For the text-containing cell, return its midpoint in (X, Y) coordinate format. 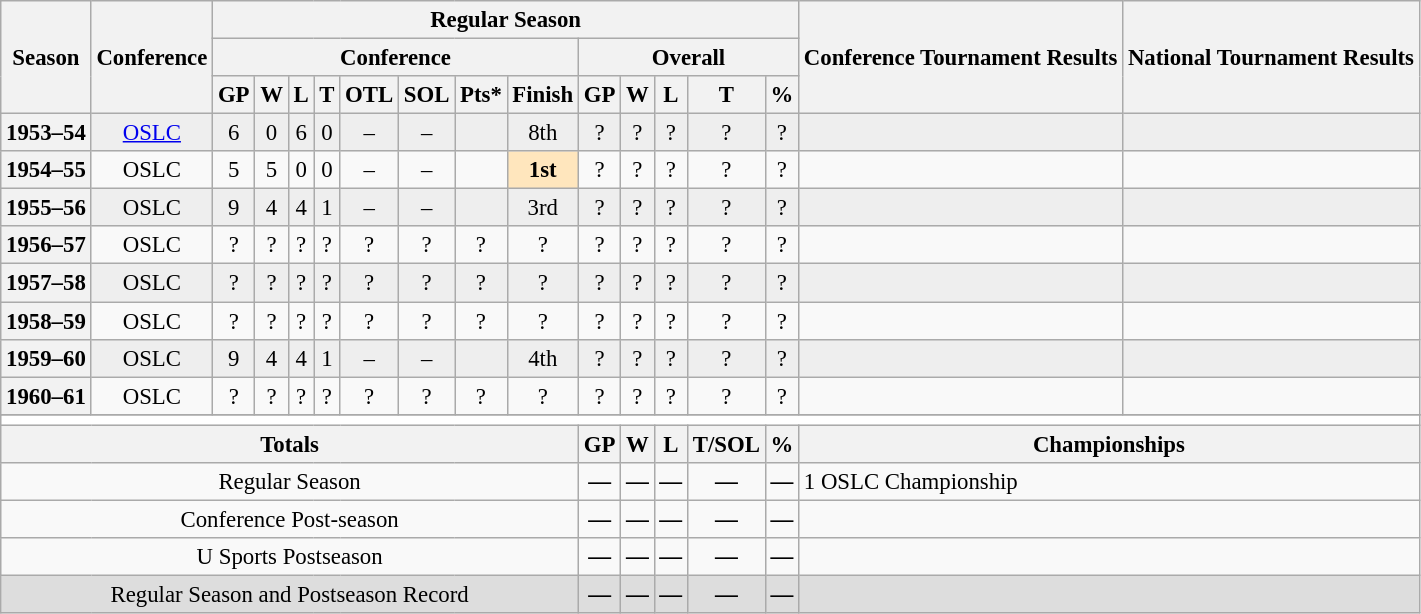
Season (46, 58)
Conference Post-season (290, 519)
Championships (1110, 444)
U Sports Postseason (290, 557)
1953–54 (46, 133)
Finish (542, 95)
1st (542, 170)
Conference Tournament Results (961, 58)
1955–56 (46, 208)
1 OSLC Championship (1110, 482)
National Tournament Results (1272, 58)
OTL (370, 95)
8th (542, 133)
1958–59 (46, 321)
1959–60 (46, 358)
3rd (542, 208)
1956–57 (46, 245)
4th (542, 358)
Pts* (481, 95)
1954–55 (46, 170)
1957–58 (46, 283)
SOL (427, 95)
1960–61 (46, 396)
Regular Season and Postseason Record (290, 594)
Totals (290, 444)
Overall (688, 58)
T/SOL (726, 444)
